Detect which cell encompasses the target text, then output its (x, y) center coordinate. 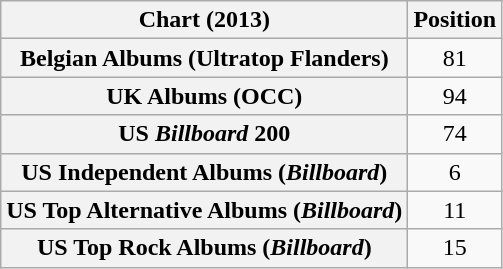
94 (455, 96)
11 (455, 210)
81 (455, 58)
74 (455, 134)
15 (455, 248)
US Billboard 200 (204, 134)
US Top Alternative Albums (Billboard) (204, 210)
US Independent Albums (Billboard) (204, 172)
UK Albums (OCC) (204, 96)
US Top Rock Albums (Billboard) (204, 248)
Belgian Albums (Ultratop Flanders) (204, 58)
Chart (2013) (204, 20)
Position (455, 20)
6 (455, 172)
